For the text-containing cell, return its midpoint in (x, y) coordinate format. 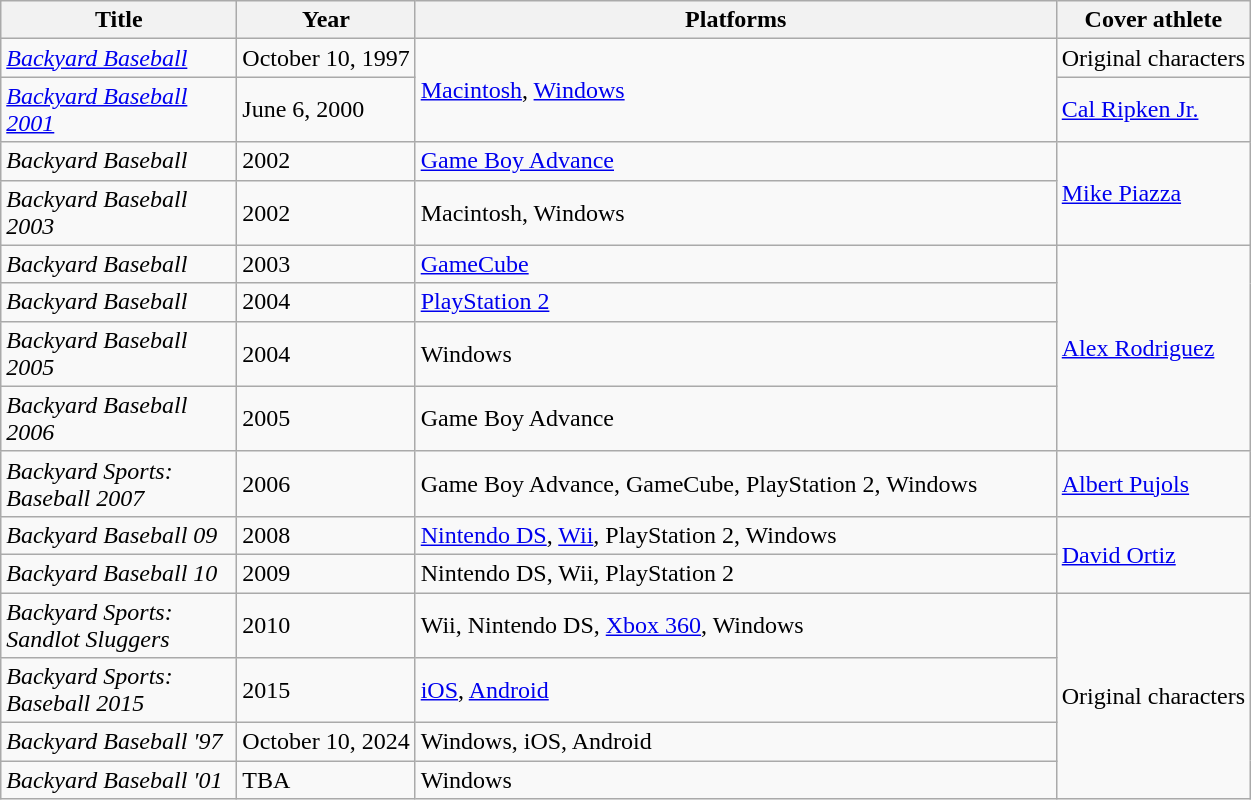
Backyard Baseball 2001 (119, 110)
Backyard Baseball 2005 (119, 354)
2006 (326, 484)
Backyard Baseball '01 (119, 780)
TBA (326, 780)
Backyard Baseball '97 (119, 742)
2010 (326, 624)
Platforms (736, 20)
iOS, Android (736, 690)
Windows, iOS, Android (736, 742)
Backyard Baseball 10 (119, 573)
Cover athlete (1153, 20)
David Ortiz (1153, 554)
October 10, 1997 (326, 58)
October 10, 2024 (326, 742)
2008 (326, 535)
PlayStation 2 (736, 302)
2009 (326, 573)
Backyard Sports: Baseball 2007 (119, 484)
Backyard Baseball 2003 (119, 212)
Year (326, 20)
Backyard Sports: Baseball 2015 (119, 690)
Wii, Nintendo DS, Xbox 360, Windows (736, 624)
Title (119, 20)
Mike Piazza (1153, 194)
Game Boy Advance, GameCube, PlayStation 2, Windows (736, 484)
Nintendo DS, Wii, PlayStation 2 (736, 573)
Cal Ripken Jr. (1153, 110)
GameCube (736, 264)
June 6, 2000 (326, 110)
Albert Pujols (1153, 484)
2003 (326, 264)
Backyard Baseball 2006 (119, 418)
Backyard Sports: Sandlot Sluggers (119, 624)
2005 (326, 418)
2015 (326, 690)
Alex Rodriguez (1153, 348)
Backyard Baseball 09 (119, 535)
Nintendo DS, Wii, PlayStation 2, Windows (736, 535)
